Locate the cell with the specified text and output its [x, y] center coordinate. 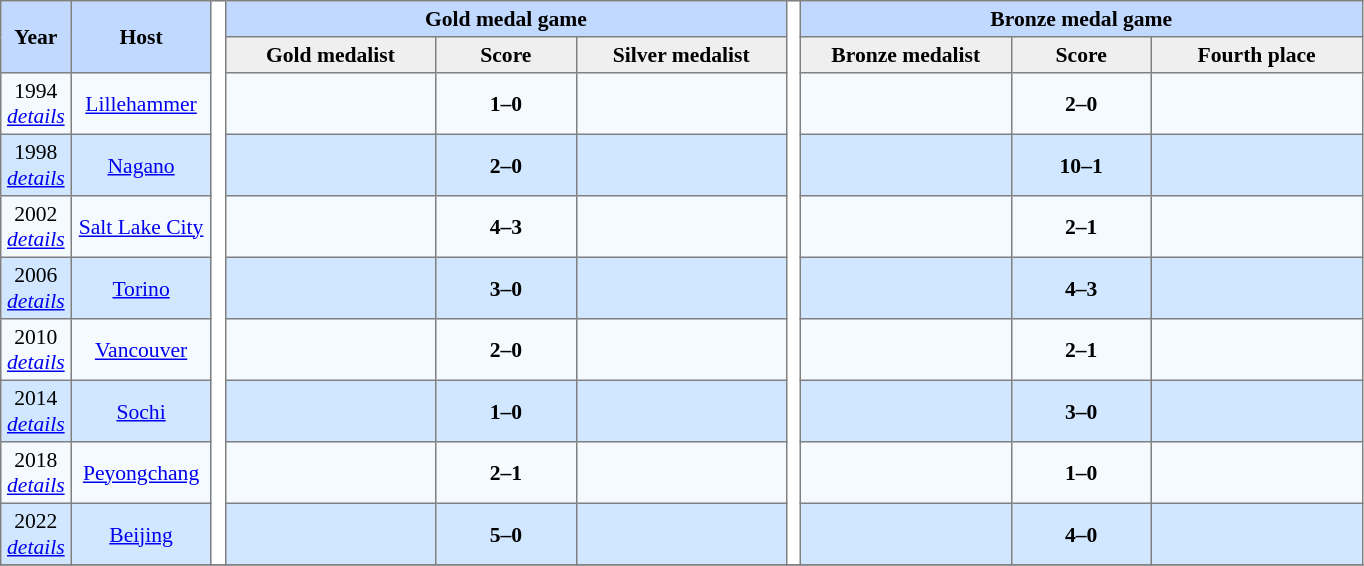
2010 details [36, 350]
Year [36, 37]
1998details [36, 165]
Peyongchang [141, 473]
2014details [36, 411]
1994details [36, 104]
2006details [36, 288]
Nagano [141, 165]
Torino [141, 288]
Host [141, 37]
Gold medal game [506, 19]
2002details [36, 227]
Silver medalist [681, 55]
Gold medalist [330, 55]
Bronze medal game [1082, 19]
2018 details [36, 473]
5–0 [506, 534]
Sochi [141, 411]
Beijing [141, 534]
2022details [36, 534]
Lillehammer [141, 104]
Vancouver [141, 350]
10–1 [1081, 165]
Fourth place [1256, 55]
Bronze medalist [906, 55]
4–0 [1081, 534]
Salt Lake City [141, 227]
